Search for the cell housing the specified text and yield its (x, y) center coordinate. 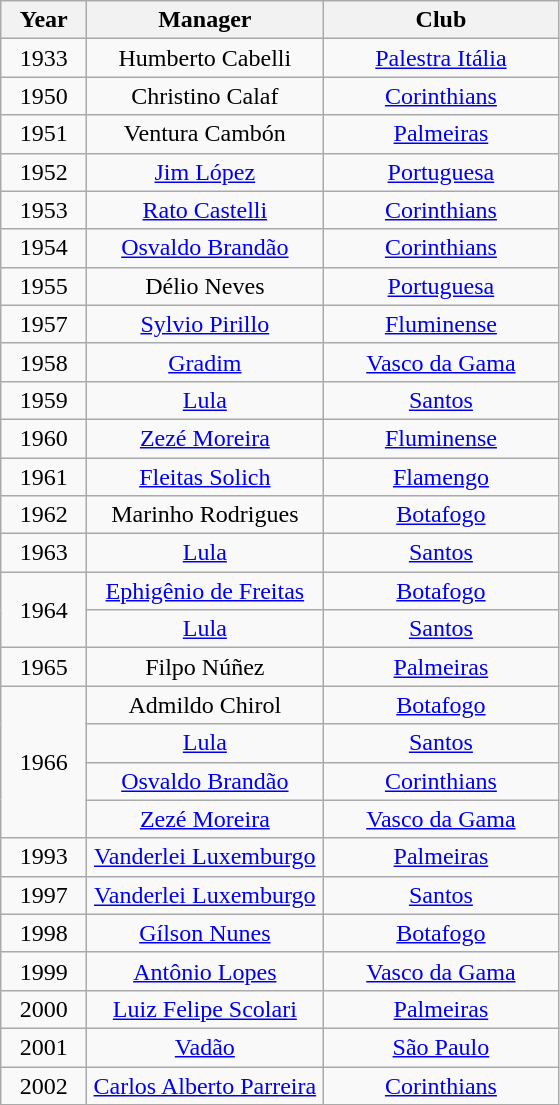
Antônio Lopes (205, 971)
2000 (44, 1009)
1952 (44, 172)
1964 (44, 610)
1933 (44, 58)
2002 (44, 1085)
1998 (44, 933)
1953 (44, 210)
1950 (44, 96)
Admildo Chirol (205, 705)
1965 (44, 667)
1997 (44, 895)
Rato Castelli (205, 210)
1993 (44, 857)
1962 (44, 515)
1961 (44, 477)
Filpo Núñez (205, 667)
1958 (44, 362)
Vadão (205, 1047)
Gradim (205, 362)
1960 (44, 438)
1957 (44, 324)
Christino Calaf (205, 96)
Luiz Felipe Scolari (205, 1009)
Ephigênio de Freitas (205, 591)
1955 (44, 286)
São Paulo (441, 1047)
1999 (44, 971)
1959 (44, 400)
Fleitas Solich (205, 477)
Humberto Cabelli (205, 58)
1966 (44, 762)
2001 (44, 1047)
Palestra Itália (441, 58)
1951 (44, 134)
Sylvio Pirillo (205, 324)
1954 (44, 248)
Ventura Cambón (205, 134)
Year (44, 20)
Gílson Nunes (205, 933)
Jim López (205, 172)
1963 (44, 553)
Club (441, 20)
Flamengo (441, 477)
Délio Neves (205, 286)
Manager (205, 20)
Marinho Rodrigues (205, 515)
Carlos Alberto Parreira (205, 1085)
